From the cell containing the given text, extract its center point as (x, y) coordinate. 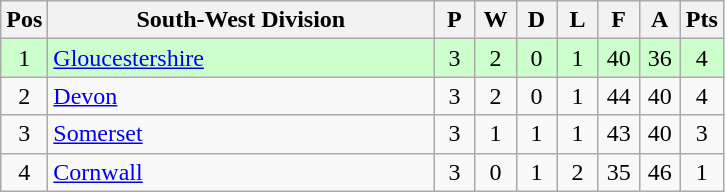
A (660, 20)
Pos (24, 20)
Somerset (241, 134)
35 (618, 172)
P (454, 20)
43 (618, 134)
46 (660, 172)
South-West Division (241, 20)
Gloucestershire (241, 58)
D (536, 20)
36 (660, 58)
F (618, 20)
44 (618, 96)
Cornwall (241, 172)
Devon (241, 96)
W (496, 20)
Pts (702, 20)
L (578, 20)
